Return (X, Y) of the center of cell containing provided text 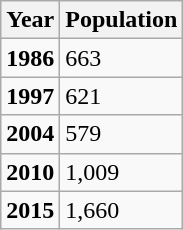
2010 (30, 172)
2004 (30, 134)
1,009 (122, 172)
Year (30, 20)
Population (122, 20)
579 (122, 134)
663 (122, 58)
1997 (30, 96)
2015 (30, 210)
1986 (30, 58)
621 (122, 96)
1,660 (122, 210)
